Identify which cell holds the provided text, then report its [x, y] central coordinate. 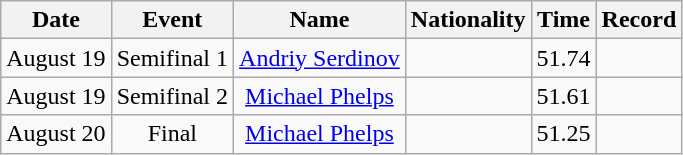
51.74 [564, 58]
August 20 [56, 134]
Andriy Serdinov [320, 58]
Name [320, 20]
51.61 [564, 96]
Record [639, 20]
Nationality [468, 20]
51.25 [564, 134]
Time [564, 20]
Date [56, 20]
Semifinal 2 [172, 96]
Final [172, 134]
Semifinal 1 [172, 58]
Event [172, 20]
